For the text-containing cell, return its midpoint in (x, y) coordinate format. 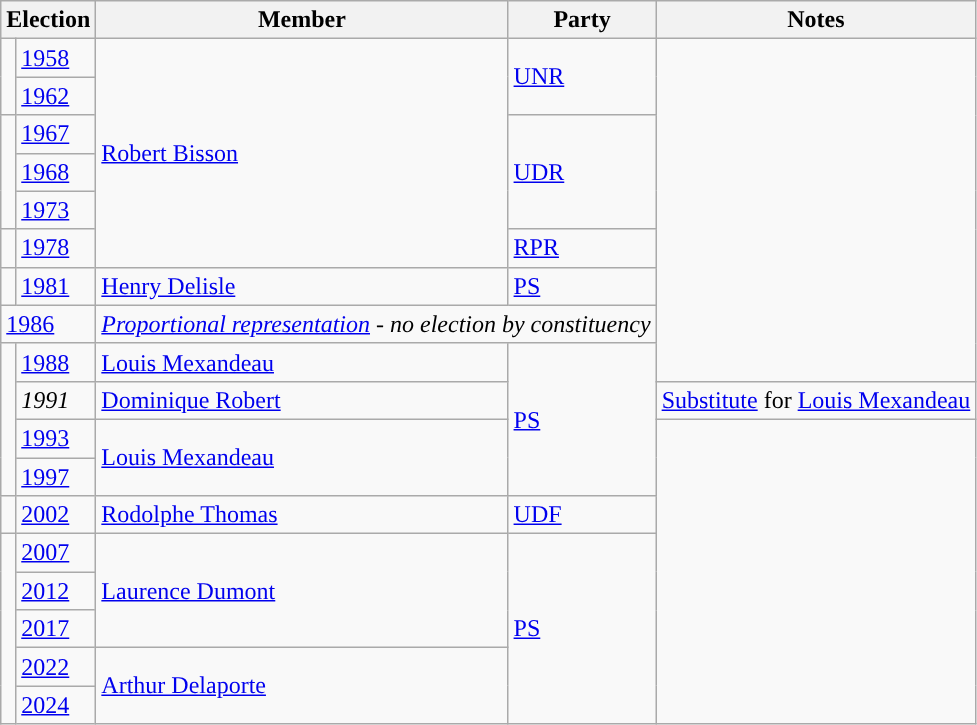
Party (582, 20)
1958 (56, 58)
Robert Bisson (302, 153)
UDR (582, 172)
Arthur Delaporte (302, 686)
1978 (56, 248)
2017 (56, 629)
2022 (56, 667)
RPR (582, 248)
Notes (816, 20)
Member (302, 20)
1991 (56, 400)
1973 (56, 210)
1967 (56, 134)
1993 (56, 438)
2012 (56, 591)
1962 (56, 96)
2007 (56, 553)
Dominique Robert (302, 400)
1986 (48, 324)
2002 (56, 515)
UDF (582, 515)
Substitute for Louis Mexandeau (816, 400)
1981 (56, 286)
Laurence Dumont (302, 591)
1988 (56, 362)
Henry Delisle (302, 286)
UNR (582, 77)
Rodolphe Thomas (302, 515)
2024 (56, 705)
1997 (56, 477)
Proportional representation - no election by constituency (376, 324)
Election (48, 20)
1968 (56, 172)
